Extract the (x, y) coordinate from the center of the cell holding the provided text.  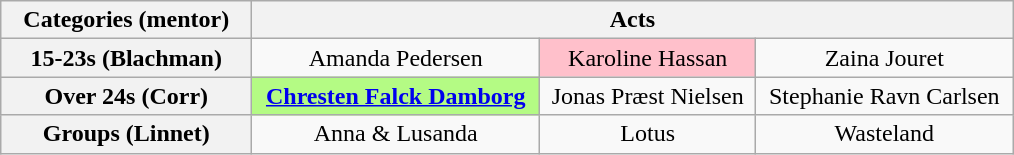
15-23s (Blachman) (126, 58)
Groups (Linnet) (126, 134)
Lotus (648, 134)
Acts (632, 20)
Chresten Falck Damborg (396, 96)
Zaina Jouret (884, 58)
Wasteland (884, 134)
Karoline Hassan (648, 58)
Over 24s (Corr) (126, 96)
Anna & Lusanda (396, 134)
Categories (mentor) (126, 20)
Jonas Præst Nielsen (648, 96)
Stephanie Ravn Carlsen (884, 96)
Amanda Pedersen (396, 58)
